Pinpoint the cell where the given text exists, returning its [X, Y] midpoint coordinate. 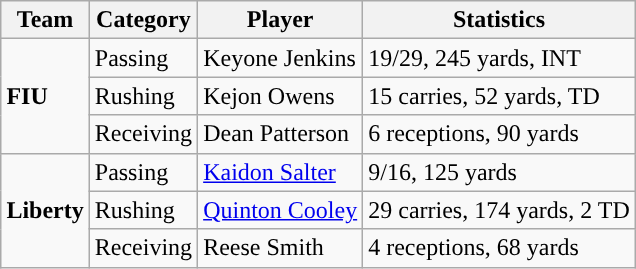
9/16, 125 yards [500, 172]
15 carries, 52 yards, TD [500, 96]
Kaidon Salter [280, 172]
4 receptions, 68 yards [500, 248]
6 receptions, 90 yards [500, 134]
Kejon Owens [280, 96]
29 carries, 174 yards, 2 TD [500, 210]
FIU [45, 96]
Category [143, 20]
Keyone Jenkins [280, 58]
Quinton Cooley [280, 210]
Team [45, 20]
Player [280, 20]
19/29, 245 yards, INT [500, 58]
Statistics [500, 20]
Dean Patterson [280, 134]
Liberty [45, 210]
Reese Smith [280, 248]
